Capture the cell that displays the provided text and extract its [X, Y] central coordinate. 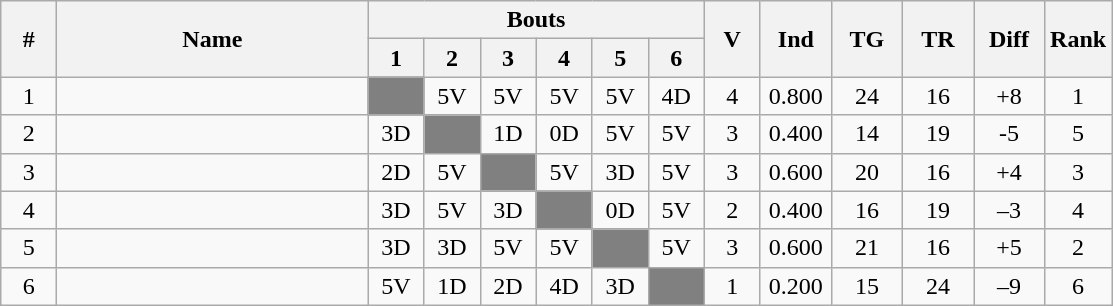
–9 [1010, 286]
21 [866, 248]
+5 [1010, 248]
TG [866, 39]
15 [866, 286]
-5 [1010, 134]
0.200 [796, 286]
# [29, 39]
Ind [796, 39]
TR [938, 39]
+4 [1010, 172]
Bouts [536, 20]
V [732, 39]
–3 [1010, 210]
14 [866, 134]
Name [212, 39]
Diff [1010, 39]
+8 [1010, 96]
0.800 [796, 96]
20 [866, 172]
Rank [1078, 39]
